Locate the cell with the specified text and output its [x, y] center coordinate. 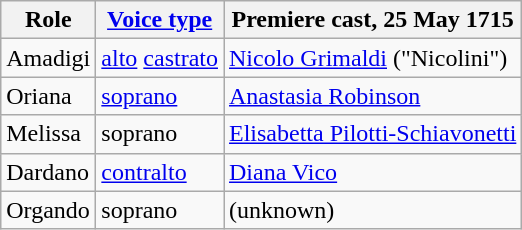
alto castrato [160, 58]
Diana Vico [373, 172]
Anastasia Robinson [373, 96]
Amadigi [48, 58]
Premiere cast, 25 May 1715 [373, 20]
Nicolo Grimaldi ("Nicolini") [373, 58]
Orgando [48, 210]
Oriana [48, 96]
Dardano [48, 172]
Role [48, 20]
Voice type [160, 20]
Melissa [48, 134]
(unknown) [373, 210]
Elisabetta Pilotti-Schiavonetti [373, 134]
contralto [160, 172]
